Find where the given text appears and provide that cell's center as (X, Y) coordinate. 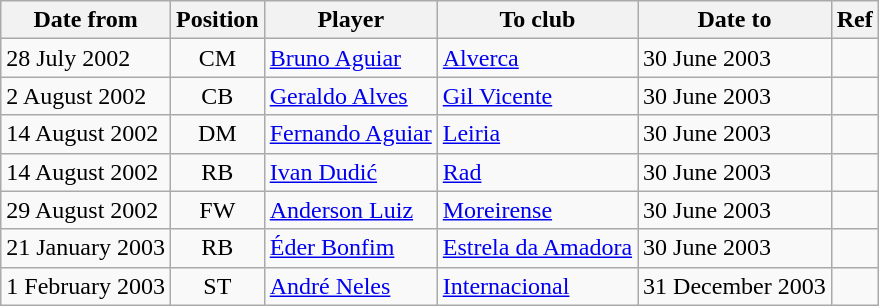
Ivan Dudić (350, 172)
Leiria (537, 134)
Geraldo Alves (350, 96)
Rad (537, 172)
DM (217, 134)
29 August 2002 (86, 210)
FW (217, 210)
2 August 2002 (86, 96)
Moreirense (537, 210)
ST (217, 286)
CB (217, 96)
Player (350, 20)
To club (537, 20)
Estrela da Amadora (537, 248)
21 January 2003 (86, 248)
Date from (86, 20)
Fernando Aguiar (350, 134)
André Neles (350, 286)
CM (217, 58)
Date to (735, 20)
1 February 2003 (86, 286)
Position (217, 20)
Gil Vicente (537, 96)
Bruno Aguiar (350, 58)
Ref (854, 20)
Internacional (537, 286)
Alverca (537, 58)
31 December 2003 (735, 286)
28 July 2002 (86, 58)
Anderson Luiz (350, 210)
Éder Bonfim (350, 248)
